Pinpoint the cell where the given text exists, returning its [X, Y] midpoint coordinate. 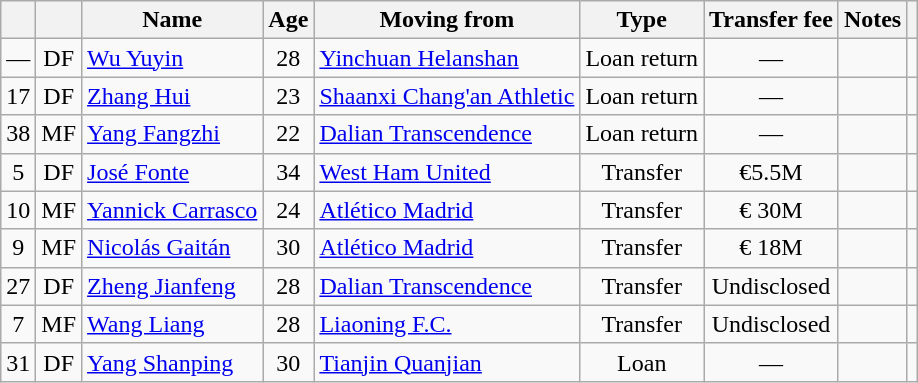
Type [642, 20]
22 [288, 134]
Loan [642, 362]
Age [288, 20]
Wu Yuyin [172, 58]
Yang Shanping [172, 362]
Notes [872, 20]
24 [288, 210]
Zheng Jianfeng [172, 286]
Wang Liang [172, 324]
Liaoning F.C. [447, 324]
West Ham United [447, 172]
7 [18, 324]
Yannick Carrasco [172, 210]
Yang Fangzhi [172, 134]
10 [18, 210]
Nicolás Gaitán [172, 248]
Name [172, 20]
€5.5M [772, 172]
Transfer fee [772, 20]
€ 18M [772, 248]
Yinchuan Helanshan [447, 58]
Moving from [447, 20]
34 [288, 172]
17 [18, 96]
Shaanxi Chang'an Athletic [447, 96]
Zhang Hui [172, 96]
5 [18, 172]
38 [18, 134]
Tianjin Quanjian [447, 362]
31 [18, 362]
9 [18, 248]
€ 30M [772, 210]
José Fonte [172, 172]
23 [288, 96]
27 [18, 286]
